Output the (X, Y) coordinate of the center of the cell containing the given text.  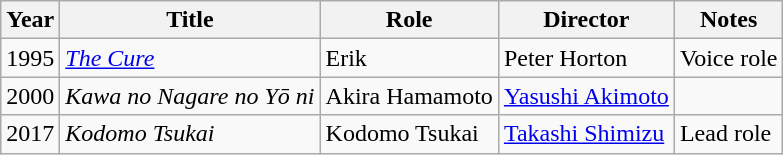
Year (30, 20)
2017 (30, 134)
2000 (30, 96)
Akira Hamamoto (409, 96)
Takashi Shimizu (586, 134)
Lead role (728, 134)
Yasushi Akimoto (586, 96)
Director (586, 20)
Peter Horton (586, 58)
Title (190, 20)
1995 (30, 58)
Notes (728, 20)
Kawa no Nagare no Yō ni (190, 96)
The Cure (190, 58)
Voice role (728, 58)
Role (409, 20)
Erik (409, 58)
